Return the [X, Y] coordinate for the center point of the cell that contains the specified text.  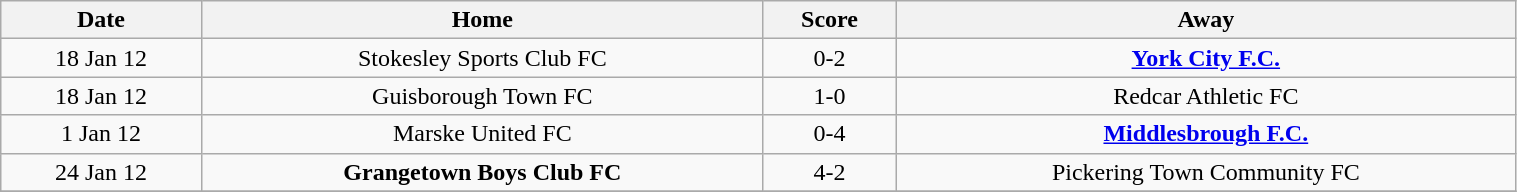
Score [829, 20]
Home [482, 20]
Marske United FC [482, 134]
4-2 [829, 172]
0-2 [829, 58]
York City F.C. [1206, 58]
1-0 [829, 96]
1 Jan 12 [101, 134]
Middlesbrough F.C. [1206, 134]
Grangetown Boys Club FC [482, 172]
Guisborough Town FC [482, 96]
0-4 [829, 134]
Away [1206, 20]
24 Jan 12 [101, 172]
Date [101, 20]
Stokesley Sports Club FC [482, 58]
Pickering Town Community FC [1206, 172]
Redcar Athletic FC [1206, 96]
